Locate the cell with the specified text and output its (X, Y) center coordinate. 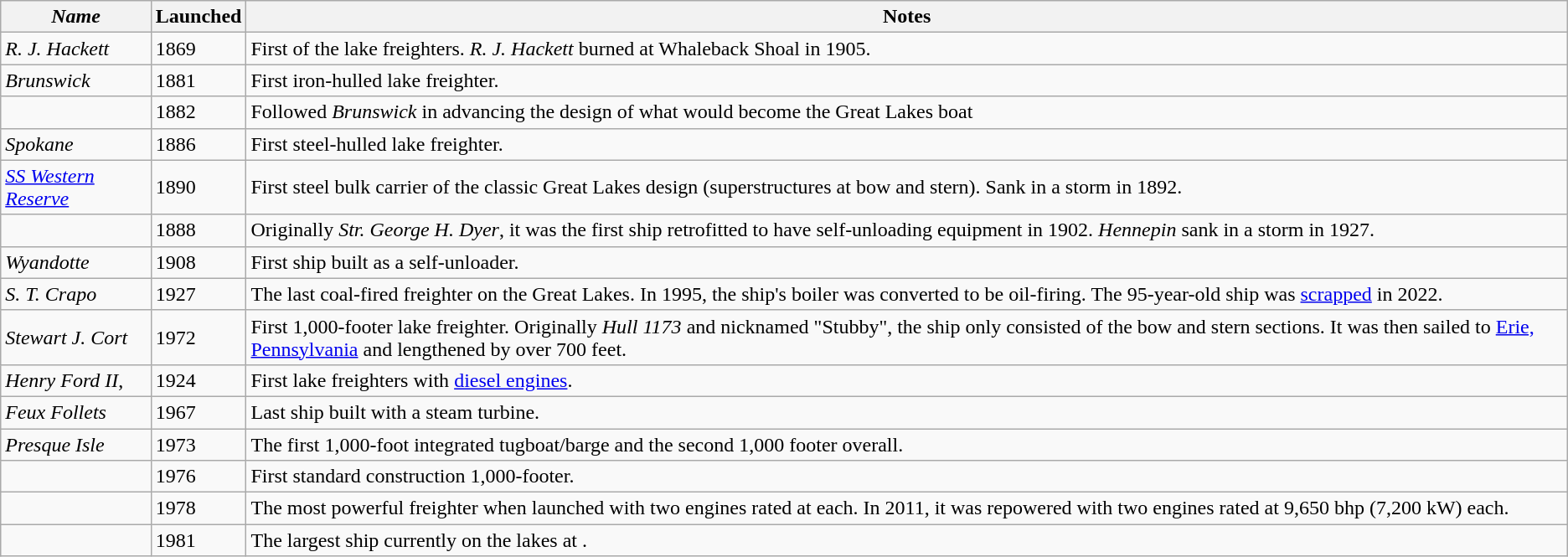
Wyandotte (75, 262)
Presque Isle (75, 445)
S. T. Crapo (75, 294)
1981 (199, 540)
The largest ship currently on the lakes at . (906, 540)
First ship built as a self-unloader. (906, 262)
1927 (199, 294)
Launched (199, 17)
Followed Brunswick in advancing the design of what would become the Great Lakes boat (906, 112)
Notes (906, 17)
1973 (199, 445)
1890 (199, 188)
First standard construction 1,000-footer. (906, 477)
R. J. Hackett (75, 49)
Feux Follets (75, 412)
Originally Str. George H. Dyer, it was the first ship retrofitted to have self-unloading equipment in 1902. Hennepin sank in a storm in 1927. (906, 230)
1972 (199, 337)
1886 (199, 144)
First steel bulk carrier of the classic Great Lakes design (superstructures at bow and stern). Sank in a storm in 1892. (906, 188)
First iron-hulled lake freighter. (906, 80)
Stewart J. Cort (75, 337)
Name (75, 17)
First steel-hulled lake freighter. (906, 144)
1881 (199, 80)
Last ship built with a steam turbine. (906, 412)
1978 (199, 508)
1869 (199, 49)
Brunswick (75, 80)
First of the lake freighters. R. J. Hackett burned at Whaleback Shoal in 1905. (906, 49)
Spokane (75, 144)
1888 (199, 230)
1976 (199, 477)
1967 (199, 412)
Henry Ford II, (75, 380)
The first 1,000-foot integrated tugboat/barge and the second 1,000 footer overall. (906, 445)
1924 (199, 380)
SS Western Reserve (75, 188)
First lake freighters with diesel engines. (906, 380)
1908 (199, 262)
1882 (199, 112)
